Pinpoint the cell where the given text exists, returning its (x, y) midpoint coordinate. 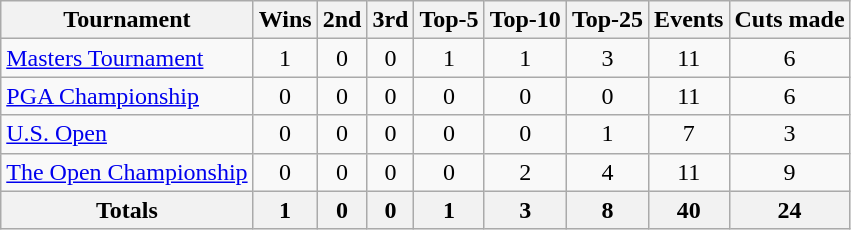
Top-25 (607, 20)
Events (689, 20)
9 (790, 172)
24 (790, 210)
7 (689, 134)
4 (607, 172)
The Open Championship (127, 172)
Tournament (127, 20)
3rd (390, 20)
2 (525, 172)
8 (607, 210)
U.S. Open (127, 134)
40 (689, 210)
PGA Championship (127, 96)
Cuts made (790, 20)
Wins (285, 20)
2nd (342, 20)
Top-5 (449, 20)
Totals (127, 210)
Top-10 (525, 20)
Masters Tournament (127, 58)
